Provide the (x, y) coordinate of the cell's center where the given text is located.  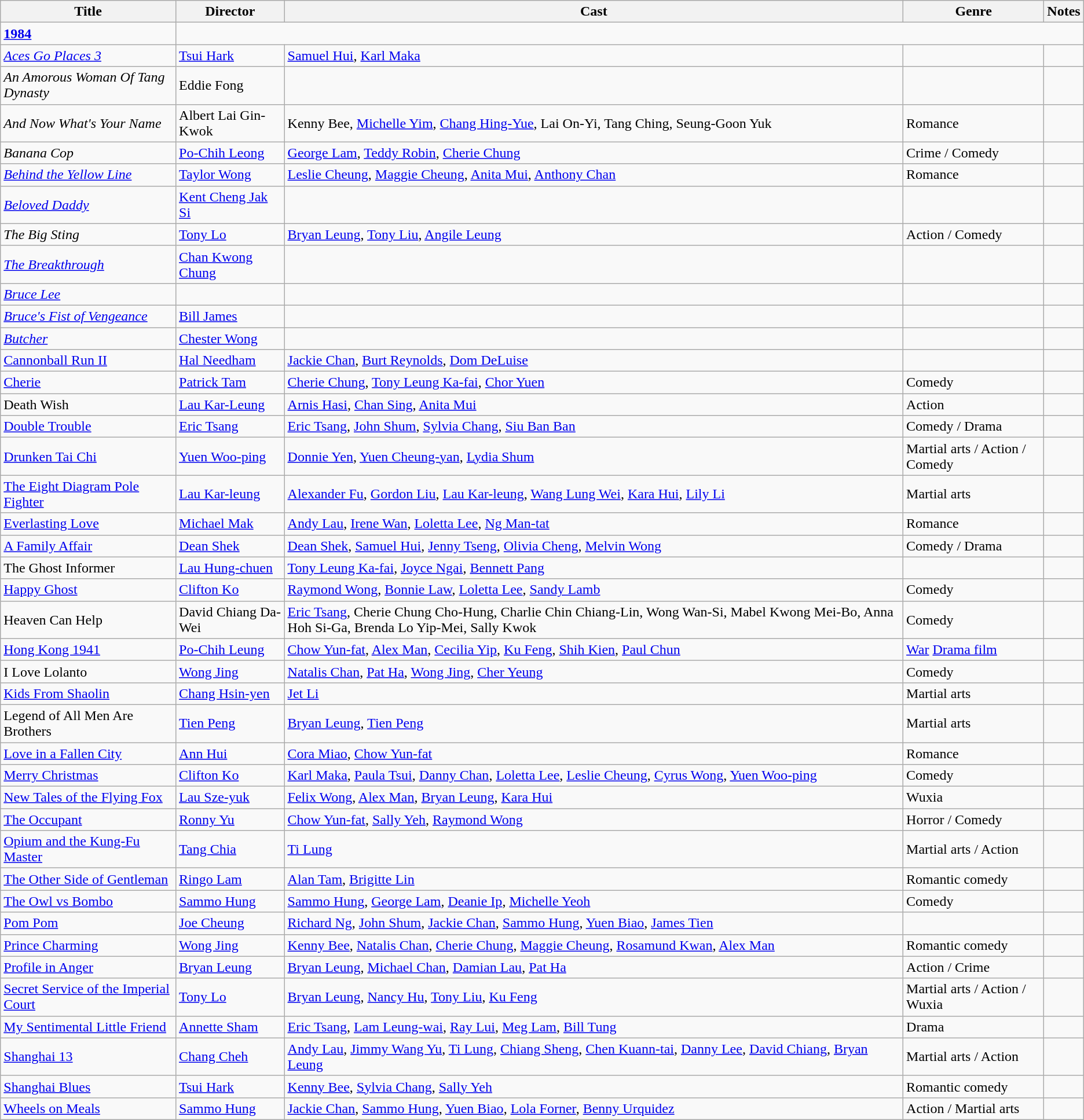
Kenny Bee, Sylvia Chang, Sally Yeh (594, 1086)
Jet Li (594, 693)
Hong Kong 1941 (88, 649)
Bryan Leung, Nancy Hu, Tony Liu, Ku Feng (594, 997)
Kenny Bee, Natalis Chan, Cherie Chung, Maggie Cheung, Rosamund Kwan, Alex Man (594, 945)
The Eight Diagram Pole Fighter (88, 494)
Felix Wong, Alex Man, Bryan Leung, Kara Hui (594, 798)
Prince Charming (88, 945)
Raymond Wong, Bonnie Law, Loletta Lee, Sandy Lamb (594, 590)
Eric Tsang, John Shum, Sylvia Chang, Siu Ban Ban (594, 427)
1984 (88, 34)
Drunken Tai Chi (88, 456)
Love in a Fallen City (88, 753)
Bryan Leung, Tien Peng (594, 724)
And Now What's Your Name (88, 123)
Genre (974, 12)
Death Wish (88, 405)
Horror / Comedy (974, 820)
Alexander Fu, Gordon Liu, Lau Kar-leung, Wang Lung Wei, Kara Hui, Lily Li (594, 494)
Bryan Leung, Tony Liu, Angile Leung (594, 234)
Chow Yun-fat, Alex Man, Cecilia Yip, Ku Feng, Shih Kien, Paul Chun (594, 649)
Action (974, 405)
The Ghost Informer (88, 568)
Drama (974, 1027)
Leslie Cheung, Maggie Cheung, Anita Mui, Anthony Chan (594, 175)
Michael Mak (230, 524)
My Sentimental Little Friend (88, 1027)
Happy Ghost (88, 590)
Lau Kar-Leung (230, 405)
Beloved Daddy (88, 205)
Bruce's Fist of Vengeance (88, 316)
Richard Ng, John Shum, Jackie Chan, Sammo Hung, Yuen Biao, James Tien (594, 923)
An Amorous Woman Of Tang Dynasty (88, 86)
Bruce Lee (88, 294)
Martial arts / Action / Comedy (974, 456)
Opium and the Kung-Fu Master (88, 850)
Chester Wong (230, 339)
Director (230, 12)
Eric Tsang, Cherie Chung Cho-Hung, Charlie Chin Chiang-Lin, Wong Wan-Si, Mabel Kwong Mei-Bo, Anna Hoh Si-Ga, Brenda Lo Yip-Mei, Sally Kwok (594, 619)
The Other Side of Gentleman (88, 879)
Action / Martial arts (974, 1108)
Ti Lung (594, 850)
Lau Kar-leung (230, 494)
David Chiang Da-Wei (230, 619)
Bryan Leung, Michael Chan, Damian Lau, Pat Ha (594, 967)
Chang Hsin-yen (230, 693)
Shanghai Blues (88, 1086)
Po-Chih Leung (230, 649)
Bryan Leung (230, 967)
Lau Hung-chuen (230, 568)
A Family Affair (88, 546)
Butcher (88, 339)
Secret Service of the Imperial Court (88, 997)
Patrick Tam (230, 383)
War Drama film (974, 649)
Chang Cheh (230, 1057)
Andy Lau, Irene Wan, Loletta Lee, Ng Man-tat (594, 524)
Cast (594, 12)
Eric Tsang, Lam Leung-wai, Ray Lui, Meg Lam, Bill Tung (594, 1027)
Jackie Chan, Burt Reynolds, Dom DeLuise (594, 361)
Notes (1064, 12)
Bill James (230, 316)
Dean Shek, Samuel Hui, Jenny Tseng, Olivia Cheng, Melvin Wong (594, 546)
Cherie Chung, Tony Leung Ka-fai, Chor Yuen (594, 383)
Eddie Fong (230, 86)
Yuen Woo-ping (230, 456)
The Big Sting (88, 234)
Chow Yun-fat, Sally Yeh, Raymond Wong (594, 820)
Karl Maka, Paula Tsui, Danny Chan, Loletta Lee, Leslie Cheung, Cyrus Wong, Yuen Woo-ping (594, 776)
Cora Miao, Chow Yun-fat (594, 753)
Pom Pom (88, 923)
Ringo Lam (230, 879)
Legend of All Men Are Brothers (88, 724)
Heaven Can Help (88, 619)
New Tales of the Flying Fox (88, 798)
Dean Shek (230, 546)
Cherie (88, 383)
Action / Comedy (974, 234)
The Breakthrough (88, 264)
Po-Chih Leong (230, 153)
Tang Chia (230, 850)
The Owl vs Bombo (88, 901)
Double Trouble (88, 427)
Banana Cop (88, 153)
Ronny Yu (230, 820)
Behind the Yellow Line (88, 175)
Everlasting Love (88, 524)
Taylor Wong (230, 175)
Arnis Hasi, Chan Sing, Anita Mui (594, 405)
Action / Crime (974, 967)
Lau Sze-yuk (230, 798)
Albert Lai Gin-Kwok (230, 123)
Title (88, 12)
Alan Tam, Brigitte Lin (594, 879)
Wuxia (974, 798)
George Lam, Teddy Robin, Cherie Chung (594, 153)
Crime / Comedy (974, 153)
Tien Peng (230, 724)
Wheels on Meals (88, 1108)
Andy Lau, Jimmy Wang Yu, Ti Lung, Chiang Sheng, Chen Kuann-tai, Danny Lee, David Chiang, Bryan Leung (594, 1057)
Annette Sham (230, 1027)
Jackie Chan, Sammo Hung, Yuen Biao, Lola Forner, Benny Urquidez (594, 1108)
Eric Tsang (230, 427)
Chan Kwong Chung (230, 264)
Sammo Hung, George Lam, Deanie Ip, Michelle Yeoh (594, 901)
Natalis Chan, Pat Ha, Wong Jing, Cher Yeung (594, 671)
Kent Cheng Jak Si (230, 205)
Joe Cheung (230, 923)
Tony Leung Ka-fai, Joyce Ngai, Bennett Pang (594, 568)
Merry Christmas (88, 776)
The Occupant (88, 820)
Samuel Hui, Karl Maka (594, 56)
Hal Needham (230, 361)
Shanghai 13 (88, 1057)
Donnie Yen, Yuen Cheung-yan, Lydia Shum (594, 456)
Martial arts / Action / Wuxia (974, 997)
Kenny Bee, Michelle Yim, Chang Hing-Yue, Lai On-Yi, Tang Ching, Seung-Goon Yuk (594, 123)
I Love Lolanto (88, 671)
Cannonball Run II (88, 361)
Profile in Anger (88, 967)
Kids From Shaolin (88, 693)
Aces Go Places 3 (88, 56)
Ann Hui (230, 753)
